Provide the (X, Y) coordinate of the cell's center where the given text is located.  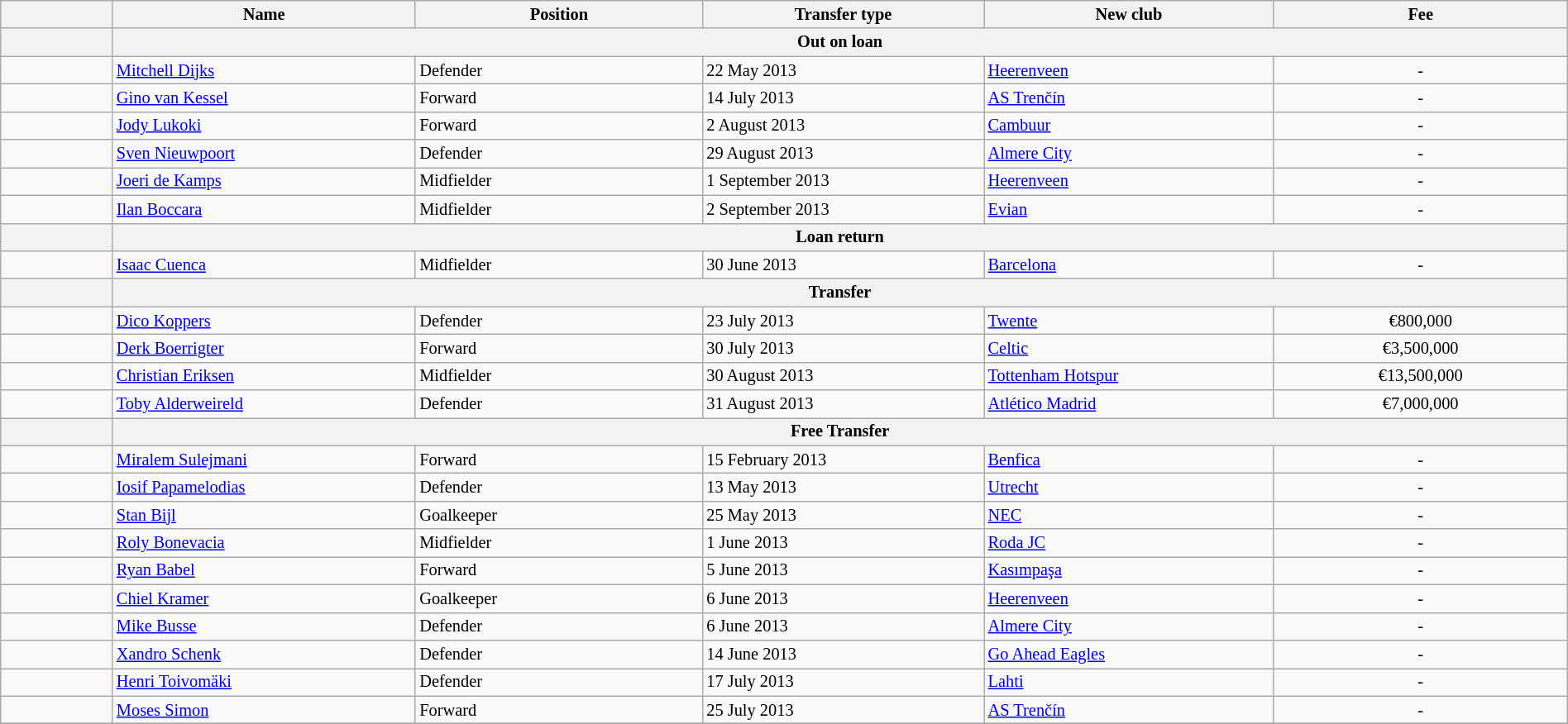
Utrecht (1129, 487)
Fee (1421, 14)
Joeri de Kamps (264, 181)
14 July 2013 (843, 98)
Go Ahead Eagles (1129, 654)
Name (264, 14)
Kasımpaşa (1129, 570)
Chiel Kramer (264, 598)
5 June 2013 (843, 570)
Position (559, 14)
30 June 2013 (843, 264)
Ryan Babel (264, 570)
Henri Toivomäki (264, 682)
Isaac Cuenca (264, 264)
Mike Busse (264, 626)
1 June 2013 (843, 543)
1 September 2013 (843, 181)
Cambuur (1129, 126)
31 August 2013 (843, 404)
30 July 2013 (843, 348)
Benfica (1129, 460)
Transfer type (843, 14)
Celtic (1129, 348)
13 May 2013 (843, 487)
New club (1129, 14)
Tottenham Hotspur (1129, 376)
Jody Lukoki (264, 126)
€13,500,000 (1421, 376)
NEC (1129, 515)
Derk Boerrigter (264, 348)
€7,000,000 (1421, 404)
Free Transfer (840, 431)
29 August 2013 (843, 154)
Barcelona (1129, 264)
Christian Eriksen (264, 376)
Mitchell Dijks (264, 70)
17 July 2013 (843, 682)
22 May 2013 (843, 70)
€800,000 (1421, 321)
Roly Bonevacia (264, 543)
Sven Nieuwpoort (264, 154)
Out on loan (840, 42)
Atlético Madrid (1129, 404)
25 July 2013 (843, 710)
Moses Simon (264, 710)
Transfer (840, 293)
2 September 2013 (843, 209)
Evian (1129, 209)
30 August 2013 (843, 376)
Iosif Papamelodias (264, 487)
Dico Koppers (264, 321)
2 August 2013 (843, 126)
Miralem Sulejmani (264, 460)
Gino van Kessel (264, 98)
Ilan Boccara (264, 209)
Stan Bijl (264, 515)
Roda JC (1129, 543)
Xandro Schenk (264, 654)
25 May 2013 (843, 515)
15 February 2013 (843, 460)
14 June 2013 (843, 654)
Lahti (1129, 682)
€3,500,000 (1421, 348)
Loan return (840, 237)
Toby Alderweireld (264, 404)
23 July 2013 (843, 321)
Twente (1129, 321)
